Output the [X, Y] coordinate of the center of the cell containing the given text.  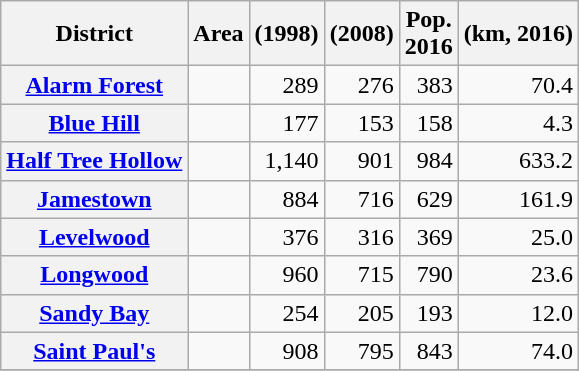
12.0 [518, 313]
153 [362, 123]
960 [286, 275]
(2008) [362, 34]
Longwood [94, 275]
629 [428, 199]
908 [286, 351]
716 [362, 199]
177 [286, 123]
Jamestown [94, 199]
23.6 [518, 275]
Pop.2016 [428, 34]
Alarm Forest [94, 85]
369 [428, 237]
4.3 [518, 123]
158 [428, 123]
795 [362, 351]
316 [362, 237]
Blue Hill [94, 123]
633.2 [518, 161]
376 [286, 237]
Half Tree Hollow [94, 161]
(1998) [286, 34]
District [94, 34]
Levelwood [94, 237]
289 [286, 85]
Sandy Bay [94, 313]
(km, 2016) [518, 34]
74.0 [518, 351]
193 [428, 313]
Saint Paul's [94, 351]
715 [362, 275]
25.0 [518, 237]
383 [428, 85]
276 [362, 85]
70.4 [518, 85]
161.9 [518, 199]
884 [286, 199]
901 [362, 161]
984 [428, 161]
1,140 [286, 161]
790 [428, 275]
205 [362, 313]
843 [428, 351]
254 [286, 313]
Area [218, 34]
